Locate the cell with the specified text and output its [x, y] center coordinate. 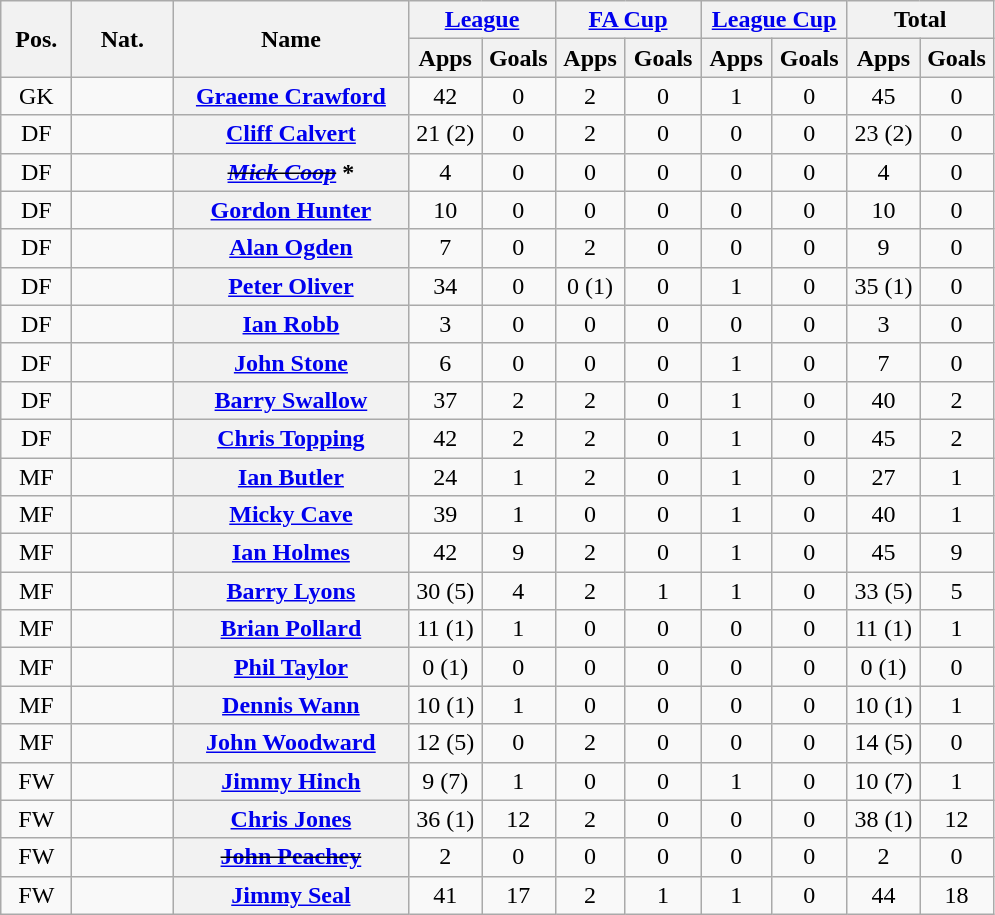
18 [956, 895]
14 (5) [884, 743]
39 [446, 515]
Alan Ogden [291, 248]
Name [291, 39]
23 (2) [884, 134]
Brian Pollard [291, 629]
12 (5) [446, 743]
Dennis Wann [291, 705]
Pos. [36, 39]
34 [446, 286]
John Peachey [291, 857]
Barry Lyons [291, 591]
Total [920, 20]
Graeme Crawford [291, 96]
John Woodward [291, 743]
41 [446, 895]
44 [884, 895]
John Stone [291, 362]
35 (1) [884, 286]
Nat. [122, 39]
33 (5) [884, 591]
Mick Coop * [291, 172]
37 [446, 400]
Peter Oliver [291, 286]
GK [36, 96]
League Cup [774, 20]
36 (1) [446, 819]
9 (7) [446, 781]
Ian Robb [291, 324]
Barry Swallow [291, 400]
30 (5) [446, 591]
21 (2) [446, 134]
Phil Taylor [291, 667]
Ian Butler [291, 477]
FA Cup [628, 20]
17 [518, 895]
27 [884, 477]
Ian Holmes [291, 553]
38 (1) [884, 819]
League [482, 20]
Chris Jones [291, 819]
Micky Cave [291, 515]
Gordon Hunter [291, 210]
Jimmy Seal [291, 895]
5 [956, 591]
6 [446, 362]
10 (7) [884, 781]
24 [446, 477]
Cliff Calvert [291, 134]
Chris Topping [291, 438]
Jimmy Hinch [291, 781]
